Pinpoint the cell where the given text exists, returning its [x, y] midpoint coordinate. 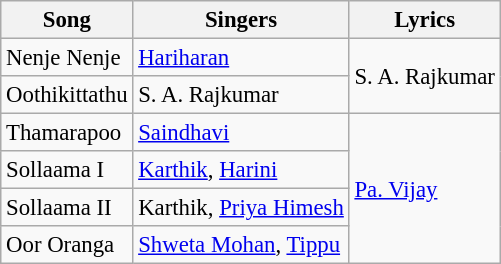
Pa. Vijay [424, 189]
Shweta Mohan, Tippu [241, 245]
Saindhavi [241, 133]
Lyrics [424, 20]
Song [67, 20]
Oor Oranga [67, 245]
Sollaama II [67, 208]
Hariharan [241, 58]
Karthik, Harini [241, 170]
Sollaama I [67, 170]
Thamarapoo [67, 133]
Karthik, Priya Himesh [241, 208]
Nenje Nenje [67, 58]
Singers [241, 20]
Oothikittathu [67, 95]
